Detect which cell encompasses the target text, then output its [x, y] center coordinate. 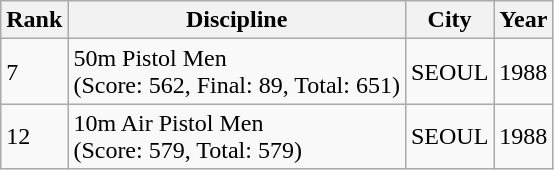
12 [34, 136]
50m Pistol Men(Score: 562, Final: 89, Total: 651) [237, 72]
City [449, 20]
7 [34, 72]
Year [524, 20]
10m Air Pistol Men(Score: 579, Total: 579) [237, 136]
Rank [34, 20]
Discipline [237, 20]
